Pinpoint the cell where the given text exists, returning its [x, y] midpoint coordinate. 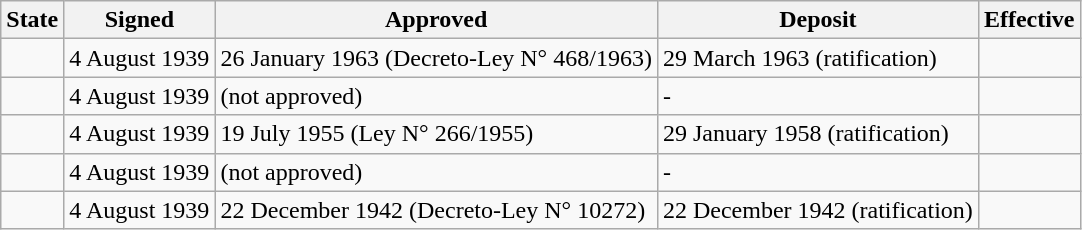
Deposit [818, 20]
26 January 1963 (Decreto-Ley N° 468/1963) [436, 58]
22 December 1942 (ratification) [818, 210]
Signed [140, 20]
19 July 1955 (Ley N° 266/1955) [436, 134]
29 January 1958 (ratification) [818, 134]
Effective [1029, 20]
Approved [436, 20]
29 March 1963 (ratification) [818, 58]
22 December 1942 (Decreto-Ley N° 10272) [436, 210]
State [32, 20]
